From the cell containing the given text, extract its center point as [x, y] coordinate. 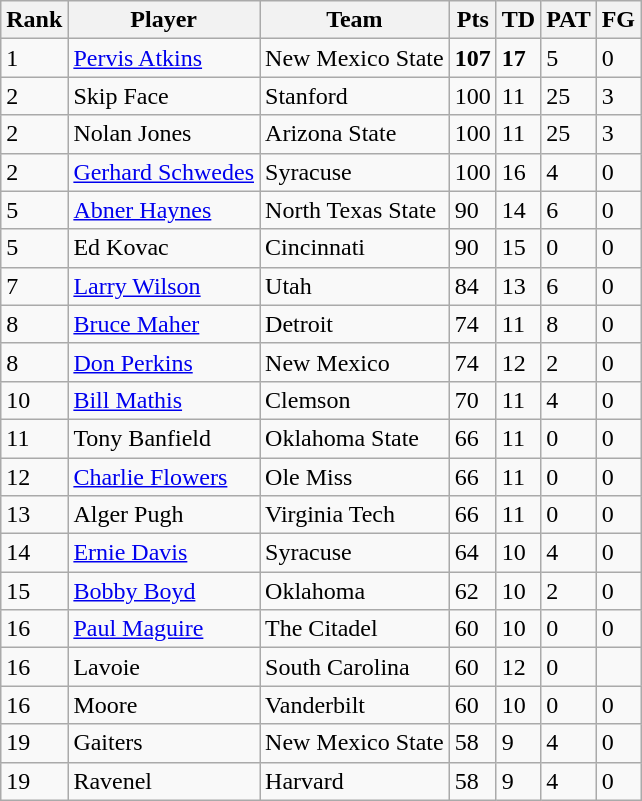
Detroit [355, 324]
Pts [472, 20]
Gaiters [164, 743]
Virginia Tech [355, 515]
Charlie Flowers [164, 477]
17 [518, 58]
7 [34, 286]
Tony Banfield [164, 438]
Clemson [355, 400]
Pervis Atkins [164, 58]
Player [164, 20]
84 [472, 286]
Gerhard Schwedes [164, 172]
TD [518, 20]
Ravenel [164, 781]
62 [472, 591]
Harvard [355, 781]
Oklahoma State [355, 438]
Vanderbilt [355, 705]
Stanford [355, 96]
Skip Face [164, 96]
North Texas State [355, 210]
Don Perkins [164, 362]
107 [472, 58]
Alger Pugh [164, 515]
Nolan Jones [164, 134]
The Citadel [355, 629]
Lavoie [164, 667]
Larry Wilson [164, 286]
Ernie Davis [164, 553]
Bruce Maher [164, 324]
Bill Mathis [164, 400]
Abner Haynes [164, 210]
Bobby Boyd [164, 591]
Ed Kovac [164, 248]
Oklahoma [355, 591]
1 [34, 58]
Cincinnati [355, 248]
70 [472, 400]
Paul Maguire [164, 629]
64 [472, 553]
South Carolina [355, 667]
Ole Miss [355, 477]
Team [355, 20]
Utah [355, 286]
Rank [34, 20]
Arizona State [355, 134]
New Mexico [355, 362]
PAT [569, 20]
Moore [164, 705]
FG [618, 20]
